Locate the cell with the specified text and output its (x, y) center coordinate. 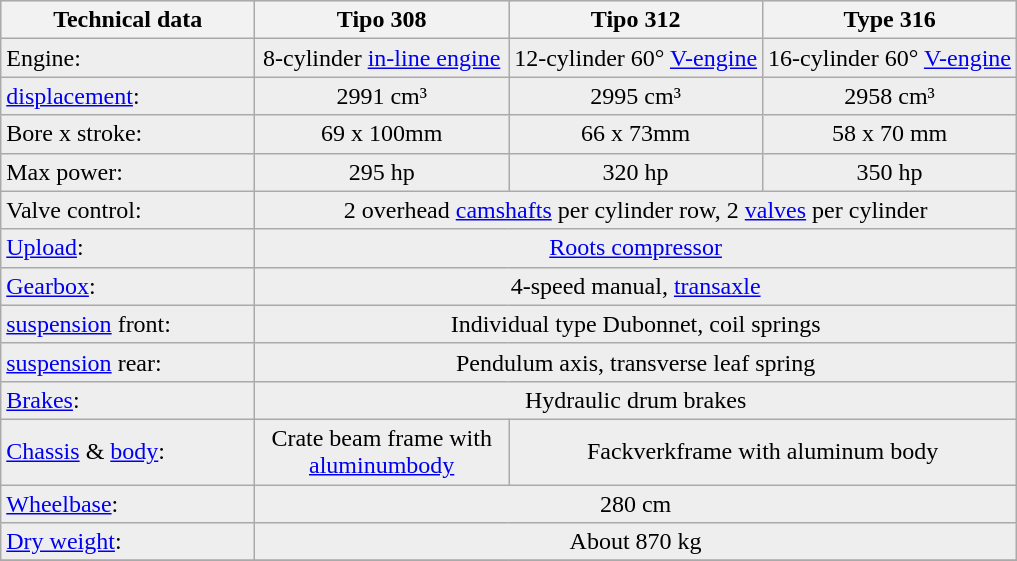
suspension rear: (128, 362)
Dry weight: (128, 542)
Engine: (128, 58)
Pendulum axis, transverse leaf spring (636, 362)
Upload: (128, 248)
2 overhead camshafts per cylinder row, 2 valves per cylinder (636, 210)
displacement: (128, 96)
8-cylinder in-line engine (382, 58)
Chassis & body: (128, 452)
58 x 70 mm (890, 134)
69 x 100mm (382, 134)
Tipo 308 (382, 20)
Max power: (128, 172)
Roots compressor (636, 248)
Crate beam frame with aluminumbody (382, 452)
Type 316 (890, 20)
Bore x stroke: (128, 134)
Technical data (128, 20)
Tipo 312 (636, 20)
12-cylinder 60° V-engine (636, 58)
16-cylinder 60° V-engine (890, 58)
280 cm (636, 503)
Valve control: (128, 210)
350 hp (890, 172)
66 x 73mm (636, 134)
Gearbox: (128, 286)
2991 cm³ (382, 96)
295 hp (382, 172)
2958 cm³ (890, 96)
Brakes: (128, 400)
320 hp (636, 172)
Individual type Dubonnet, coil springs (636, 324)
4-speed manual, transaxle (636, 286)
Hydraulic drum brakes (636, 400)
Wheelbase: (128, 503)
2995 cm³ (636, 96)
suspension front: (128, 324)
About 870 kg (636, 542)
Fackverkframe with aluminum body (763, 452)
